From the cell containing the given text, extract its center point as [x, y] coordinate. 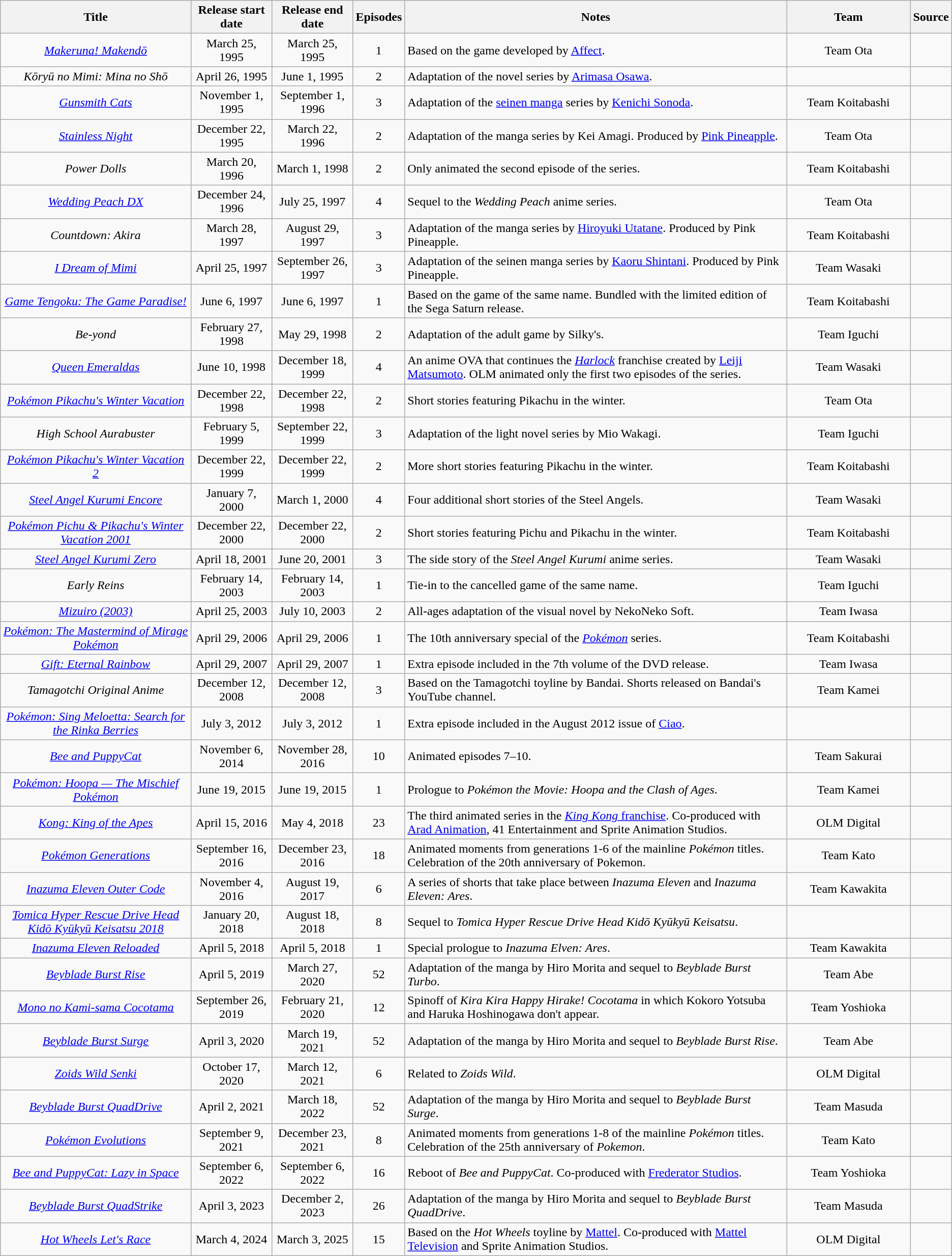
Tie-in to the cancelled game of the same name. [596, 585]
June 1, 1995 [312, 76]
March 28, 1997 [231, 235]
Related to Zoids Wild. [596, 1073]
Based on the Tamagotchi toyline by Bandai. Shorts released on Bandai's YouTube channel. [596, 690]
March 20, 1996 [231, 169]
Game Tengoku: The Game Paradise! [96, 301]
Source [931, 17]
Pokémon: The Mastermind of Mirage Pokémon [96, 638]
August 29, 1997 [312, 235]
Adaptation of the seinen manga series by Kaoru Shintani. Produced by Pink Pineapple. [596, 268]
Release start date [231, 17]
Tamagotchi Original Anime [96, 690]
April 25, 1997 [231, 268]
Extra episode included in the August 2012 issue of Ciao. [596, 723]
Bee and PuppyCat: Lazy in Space [96, 1173]
December 23, 2016 [312, 856]
Adaptation of the adult game by Silky's. [596, 334]
July 10, 2003 [312, 611]
Kong: King of the Apes [96, 822]
September 22, 1999 [312, 433]
January 20, 2018 [231, 922]
December 2, 2023 [312, 1206]
Beyblade Burst QuadStrike [96, 1206]
April 25, 2003 [231, 611]
Title [96, 17]
All-ages adaptation of the visual novel by NekoNeko Soft. [596, 611]
I Dream of Mimi [96, 268]
Power Dolls [96, 169]
Reboot of Bee and PuppyCat. Co-produced with Frederator Studios. [596, 1173]
Makeruna! Makendō [96, 50]
April 15, 2016 [231, 822]
Based on the game of the same name. Bundled with the limited edition of the Sega Saturn release. [596, 301]
Inazuma Eleven Outer Code [96, 888]
Sequel to the Wedding Peach anime series. [596, 201]
Adaptation of the novel series by Arimasa Osawa. [596, 76]
Beyblade Burst Surge [96, 1041]
Spinoff of Kira Kira Happy Hirake! Cocotama in which Kokoro Yotsuba and Haruka Hoshinogawa don't appear. [596, 1007]
August 19, 2017 [312, 888]
Adaptation of the manga by Hiro Morita and sequel to Beyblade Burst Rise. [596, 1041]
May 29, 1998 [312, 334]
April 26, 1995 [231, 76]
16 [379, 1173]
Queen Emeraldas [96, 367]
September 26, 1997 [312, 268]
June 20, 2001 [312, 559]
March 1, 1998 [312, 169]
April 2, 2021 [231, 1107]
The third animated series in the King Kong franchise. Co-produced with Arad Animation, 41 Entertainment and Sprite Animation Studios. [596, 822]
Mono no Kami-sama Cocotama [96, 1007]
December 23, 2021 [312, 1140]
12 [379, 1007]
Adaptation of the manga series by Kei Amagi. Produced by Pink Pineapple. [596, 135]
Countdown: Akira [96, 235]
Team [848, 17]
Sequel to Tomica Hyper Rescue Drive Head Kidō Kyūkyū Keisatsu. [596, 922]
Gift: Eternal Rainbow [96, 664]
Inazuma Eleven Reloaded [96, 948]
A series of shorts that take place between Inazuma Eleven and Inazuma Eleven: Ares. [596, 888]
Tomica Hyper Rescue Drive Head Kidō Kyūkyū Keisatsu 2018 [96, 922]
Prologue to Pokémon the Movie: Hoopa and the Clash of Ages. [596, 790]
Beyblade Burst Rise [96, 975]
26 [379, 1206]
Pokémon: Hoopa — The Mischief Pokémon [96, 790]
High School Aurabuster [96, 433]
Based on the game developed by Affect. [596, 50]
March 12, 2021 [312, 1073]
Notes [596, 17]
Extra episode included in the 7th volume of the DVD release. [596, 664]
September 1, 1996 [312, 103]
December 24, 1996 [231, 201]
Adaptation of the manga by Hiro Morita and sequel to Beyblade Burst QuadDrive. [596, 1206]
April 3, 2023 [231, 1206]
Adaptation of the light novel series by Mio Wakagi. [596, 433]
March 19, 2021 [312, 1041]
Adaptation of the manga by Hiro Morita and sequel to Beyblade Burst Turbo. [596, 975]
Hot Wheels Let's Race [96, 1239]
April 3, 2020 [231, 1041]
February 21, 2020 [312, 1007]
December 22, 1995 [231, 135]
Steel Angel Kurumi Encore [96, 500]
Bee and PuppyCat [96, 756]
Pokémon Pichu & Pikachu's Winter Vacation 2001 [96, 533]
Steel Angel Kurumi Zero [96, 559]
Kōryū no Mimi: Mina no Shō [96, 76]
April 18, 2001 [231, 559]
March 22, 1996 [312, 135]
18 [379, 856]
The side story of the Steel Angel Kurumi anime series. [596, 559]
Short stories featuring Pichu and Pikachu in the winter. [596, 533]
August 18, 2018 [312, 922]
July 25, 1997 [312, 201]
September 9, 2021 [231, 1140]
More short stories featuring Pikachu in the winter. [596, 467]
December 18, 1999 [312, 367]
April 5, 2019 [231, 975]
November 1, 1995 [231, 103]
Pokémon Pikachu's Winter Vacation [96, 400]
March 3, 2025 [312, 1239]
Pokémon Evolutions [96, 1140]
June 10, 1998 [231, 367]
Only animated the second episode of the series. [596, 169]
October 17, 2020 [231, 1073]
Be-yond [96, 334]
23 [379, 822]
May 4, 2018 [312, 822]
15 [379, 1239]
Gunsmith Cats [96, 103]
Animated moments from generations 1-8 of the mainline Pokémon titles. Celebration of the 25th anniversary of Pokemon. [596, 1140]
March 27, 2020 [312, 975]
March 1, 2000 [312, 500]
Early Reins [96, 585]
Beyblade Burst QuadDrive [96, 1107]
Stainless Night [96, 135]
Short stories featuring Pikachu in the winter. [596, 400]
September 26, 2019 [231, 1007]
Adaptation of the manga by Hiro Morita and sequel to Beyblade Burst Surge. [596, 1107]
March 4, 2024 [231, 1239]
10 [379, 756]
November 28, 2016 [312, 756]
March 18, 2022 [312, 1107]
The 10th anniversary special of the Pokémon series. [596, 638]
Mizuiro (2003) [96, 611]
Pokémon: Sing Meloetta: Search for the Rinka Berries [96, 723]
February 5, 1999 [231, 433]
Pokémon Pikachu's Winter Vacation 2 [96, 467]
Based on the Hot Wheels toyline by Mattel. Co-produced with Mattel Television and Sprite Animation Studios. [596, 1239]
Special prologue to Inazuma Elven: Ares. [596, 948]
Animated episodes 7–10. [596, 756]
Animated moments from generations 1-6 of the mainline Pokémon titles. Celebration of the 20th anniversary of Pokemon. [596, 856]
Zoids Wild Senki [96, 1073]
Team Sakurai [848, 756]
Adaptation of the seinen manga series by Kenichi Sonoda. [596, 103]
Adaptation of the manga series by Hiroyuki Utatane. Produced by Pink Pineapple. [596, 235]
Release end date [312, 17]
Four additional short stories of the Steel Angels. [596, 500]
Pokémon Generations [96, 856]
Episodes [379, 17]
January 7, 2000 [231, 500]
November 4, 2016 [231, 888]
September 16, 2016 [231, 856]
November 6, 2014 [231, 756]
Wedding Peach DX [96, 201]
February 27, 1998 [231, 334]
An anime OVA that continues the Harlock franchise created by Leiji Matsumoto. OLM animated only the first two episodes of the series. [596, 367]
